Search for the cell housing the specified text and yield its [X, Y] center coordinate. 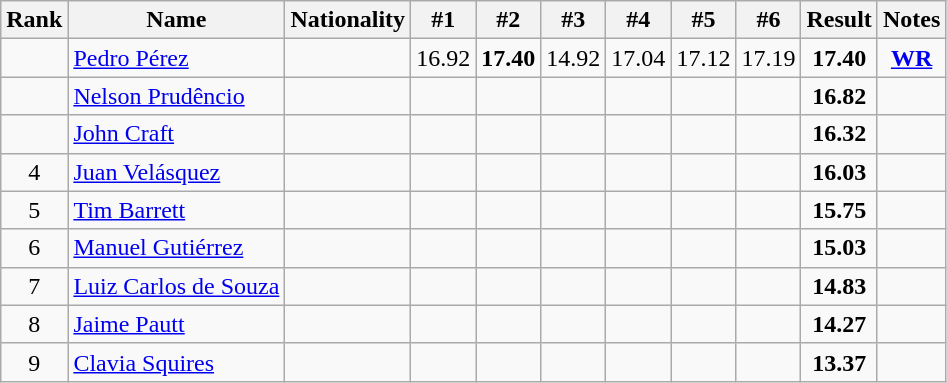
14.83 [839, 286]
Luiz Carlos de Souza [176, 286]
Nationality [348, 20]
14.27 [839, 324]
16.82 [839, 96]
Jaime Pautt [176, 324]
#4 [638, 20]
Notes [911, 20]
Rank [34, 20]
6 [34, 248]
#5 [704, 20]
Clavia Squires [176, 362]
16.92 [444, 58]
15.75 [839, 210]
#2 [508, 20]
4 [34, 172]
8 [34, 324]
5 [34, 210]
16.32 [839, 134]
14.92 [574, 58]
John Craft [176, 134]
13.37 [839, 362]
7 [34, 286]
#3 [574, 20]
Nelson Prudêncio [176, 96]
17.19 [768, 58]
#6 [768, 20]
Name [176, 20]
16.03 [839, 172]
Juan Velásquez [176, 172]
Tim Barrett [176, 210]
17.04 [638, 58]
Result [839, 20]
WR [911, 58]
Manuel Gutiérrez [176, 248]
17.12 [704, 58]
9 [34, 362]
15.03 [839, 248]
#1 [444, 20]
Pedro Pérez [176, 58]
